Identify which cell holds the provided text, then report its (X, Y) central coordinate. 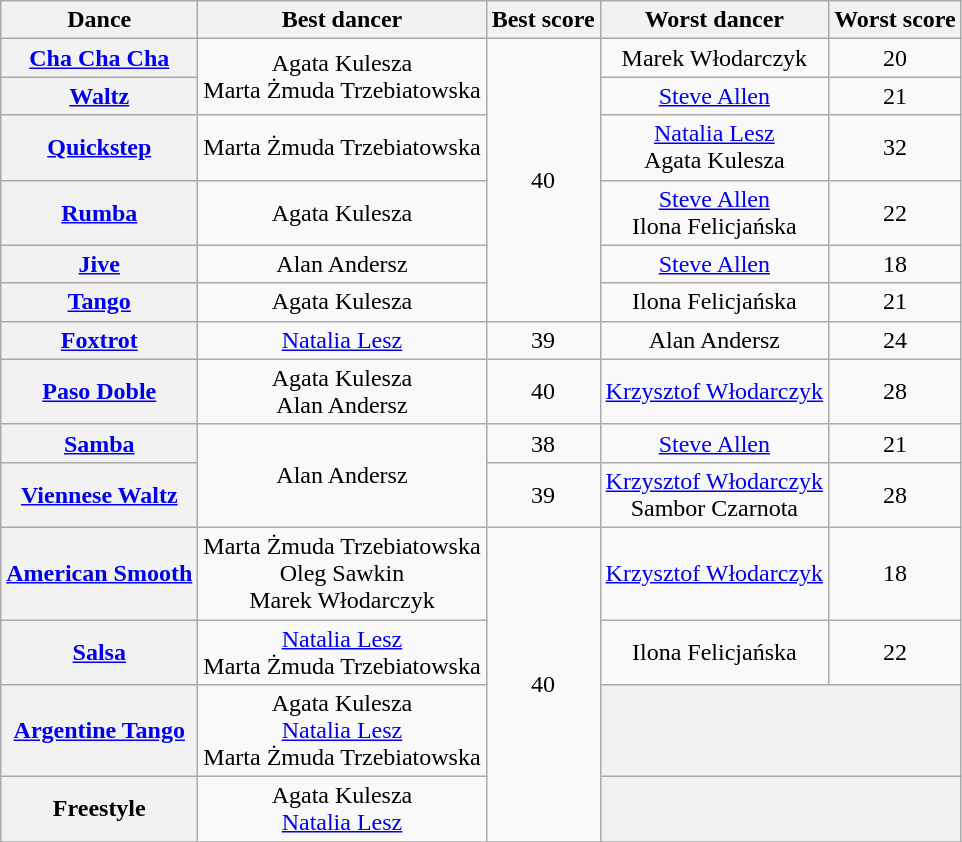
Marta Żmuda Trzebiatowska (342, 148)
Foxtrot (100, 340)
Agata KuleszaNatalia Lesz (342, 810)
Best dancer (342, 20)
Dance (100, 20)
Quickstep (100, 148)
Jive (100, 264)
Natalia LeszAgata Kulesza (714, 148)
24 (896, 340)
Paso Doble (100, 392)
Agata KuleszaNatalia LeszMarta Żmuda Trzebiatowska (342, 731)
Worst score (896, 20)
Freestyle (100, 810)
Argentine Tango (100, 731)
Krzysztof WłodarczykSambor Czarnota (714, 494)
Cha Cha Cha (100, 58)
Waltz (100, 96)
Natalia Lesz (342, 340)
Worst dancer (714, 20)
Samba (100, 443)
Marta Żmuda TrzebiatowskaOleg SawkinMarek Włodarczyk (342, 573)
Agata KuleszaAlan Andersz (342, 392)
Marek Włodarczyk (714, 58)
American Smooth (100, 573)
Salsa (100, 652)
20 (896, 58)
Viennese Waltz (100, 494)
32 (896, 148)
Natalia LeszMarta Żmuda Trzebiatowska (342, 652)
38 (543, 443)
Rumba (100, 212)
Best score (543, 20)
Steve AllenIlona Felicjańska (714, 212)
Tango (100, 302)
Agata KuleszaMarta Żmuda Trzebiatowska (342, 77)
